Locate the cell with the specified text and output its [X, Y] center coordinate. 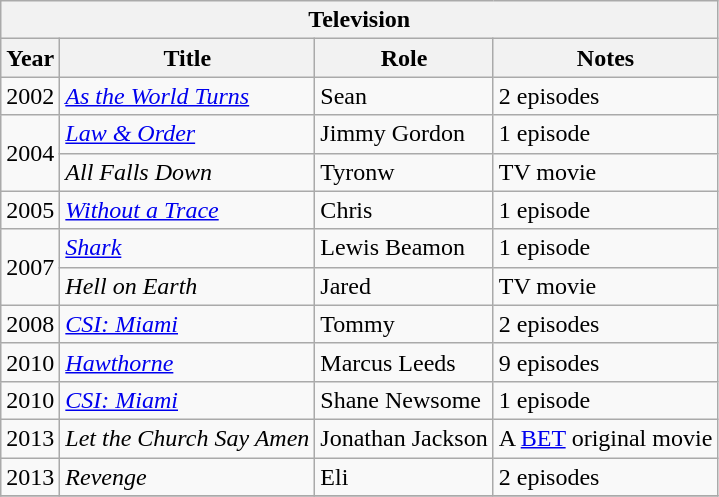
Television [360, 20]
As the World Turns [188, 96]
Tyronw [404, 172]
Year [30, 58]
Chris [404, 210]
Eli [404, 477]
Jared [404, 286]
2002 [30, 96]
All Falls Down [188, 172]
Role [404, 58]
Lewis Beamon [404, 248]
Without a Trace [188, 210]
Revenge [188, 477]
Sean [404, 96]
A BET original movie [606, 438]
Law & Order [188, 134]
2008 [30, 324]
9 episodes [606, 362]
Hell on Earth [188, 286]
Shane Newsome [404, 400]
2004 [30, 153]
Jimmy Gordon [404, 134]
2005 [30, 210]
Jonathan Jackson [404, 438]
2007 [30, 267]
Title [188, 58]
Hawthorne [188, 362]
Notes [606, 58]
Let the Church Say Amen [188, 438]
Tommy [404, 324]
Shark [188, 248]
Marcus Leeds [404, 362]
